Output the (x, y) coordinate of the center of the cell containing the given text.  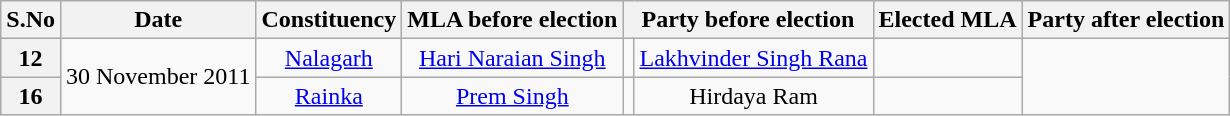
Elected MLA (948, 20)
Party before election (748, 20)
Hari Naraian Singh (512, 58)
Date (158, 20)
Nalagarh (329, 58)
Lakhvinder Singh Rana (754, 58)
Prem Singh (512, 96)
12 (31, 58)
30 November 2011 (158, 77)
16 (31, 96)
S.No (31, 20)
Hirdaya Ram (754, 96)
Constituency (329, 20)
Rainka (329, 96)
MLA before election (512, 20)
Party after election (1126, 20)
